Return the [x, y] coordinate for the center point of the cell that contains the specified text.  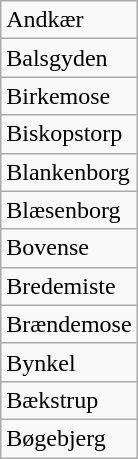
Bøgebjerg [69, 438]
Bækstrup [69, 400]
Brændemose [69, 324]
Blankenborg [69, 172]
Bredemiste [69, 286]
Bovense [69, 248]
Birkemose [69, 96]
Biskopstorp [69, 134]
Balsgyden [69, 58]
Andkær [69, 20]
Blæsenborg [69, 210]
Bynkel [69, 362]
